Identify which cell holds the provided text, then report its (X, Y) central coordinate. 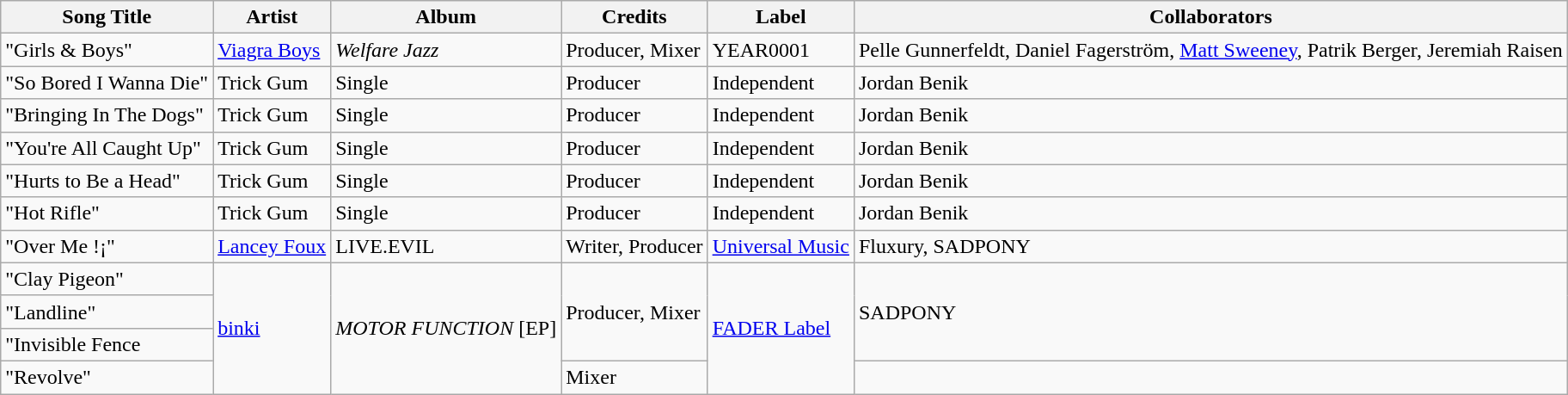
Song Title (107, 17)
"Hurts to Be a Head" (107, 181)
"Hot Rifle" (107, 213)
Collaborators (1210, 17)
FADER Label (781, 328)
YEAR0001 (781, 50)
Welfare Jazz (446, 50)
"Invisible Fence (107, 344)
Writer, Producer (634, 246)
binki (272, 328)
Mixer (634, 377)
"Revolve" (107, 377)
"Bringing In The Dogs" (107, 115)
"Landline" (107, 312)
Credits (634, 17)
Label (781, 17)
"Clay Pigeon" (107, 279)
Fluxury, SADPONY (1210, 246)
Album (446, 17)
Universal Music (781, 246)
LIVE.EVIL (446, 246)
"Girls & Boys" (107, 50)
Artist (272, 17)
"Over Me !¡" (107, 246)
SADPONY (1210, 312)
MOTOR FUNCTION [EP] (446, 328)
Lancey Foux (272, 246)
Viagra Boys (272, 50)
"So Bored I Wanna Die" (107, 83)
"You're All Caught Up" (107, 148)
Pelle Gunnerfeldt, Daniel Fagerström, Matt Sweeney, Patrik Berger, Jeremiah Raisen (1210, 50)
